Extract the (x, y) coordinate from the center of the cell holding the provided text.  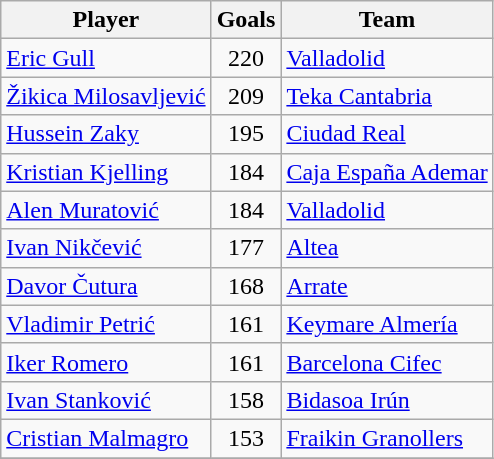
Alen Muratović (106, 210)
Teka Cantabria (387, 96)
153 (246, 438)
Barcelona Cifec (387, 362)
Team (387, 20)
Žikica Milosavljević (106, 96)
195 (246, 134)
Ciudad Real (387, 134)
Ivan Stanković (106, 400)
158 (246, 400)
Ivan Nikčević (106, 248)
177 (246, 248)
Kristian Kjelling (106, 172)
Iker Romero (106, 362)
Altea (387, 248)
Hussein Zaky (106, 134)
Keymare Almería (387, 324)
Vladimir Petrić (106, 324)
Davor Čutura (106, 286)
Bidasoa Irún (387, 400)
Eric Gull (106, 58)
220 (246, 58)
209 (246, 96)
Player (106, 20)
Arrate (387, 286)
Cristian Malmagro (106, 438)
Caja España Ademar (387, 172)
Fraikin Granollers (387, 438)
168 (246, 286)
Goals (246, 20)
